For the text-containing cell, return its midpoint in (x, y) coordinate format. 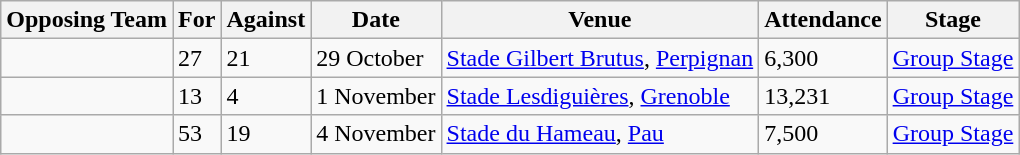
53 (197, 134)
Stade du Hameau, Pau (600, 134)
27 (197, 58)
Attendance (823, 20)
Venue (600, 20)
19 (266, 134)
Against (266, 20)
4 (266, 96)
Stade Gilbert Brutus, Perpignan (600, 58)
Stage (953, 20)
6,300 (823, 58)
Opposing Team (87, 20)
7,500 (823, 134)
Date (376, 20)
13,231 (823, 96)
21 (266, 58)
4 November (376, 134)
29 October (376, 58)
For (197, 20)
1 November (376, 96)
Stade Lesdiguières, Grenoble (600, 96)
13 (197, 96)
